Return (X, Y) of the center of cell containing provided text 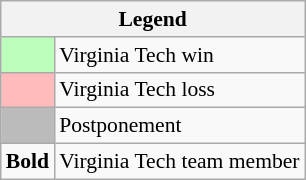
Virginia Tech loss (179, 90)
Virginia Tech team member (179, 162)
Bold (28, 162)
Virginia Tech win (179, 55)
Postponement (179, 126)
Legend (153, 19)
